Search for the cell housing the specified text and yield its (x, y) center coordinate. 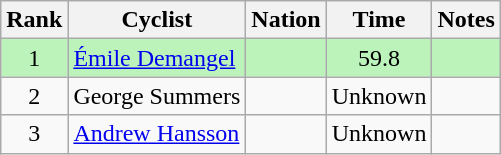
Cyclist (157, 20)
3 (34, 134)
59.8 (379, 58)
Notes (466, 20)
2 (34, 96)
George Summers (157, 96)
Time (379, 20)
1 (34, 58)
Nation (286, 20)
Émile Demangel (157, 58)
Rank (34, 20)
Andrew Hansson (157, 134)
